Return [x, y] of the center of cell containing provided text 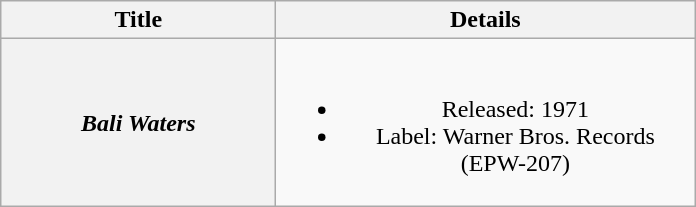
Bali Waters [138, 122]
Released: 1971Label: Warner Bros. Records (EPW-207) [486, 122]
Details [486, 20]
Title [138, 20]
